From the cell containing the given text, extract its center point as [X, Y] coordinate. 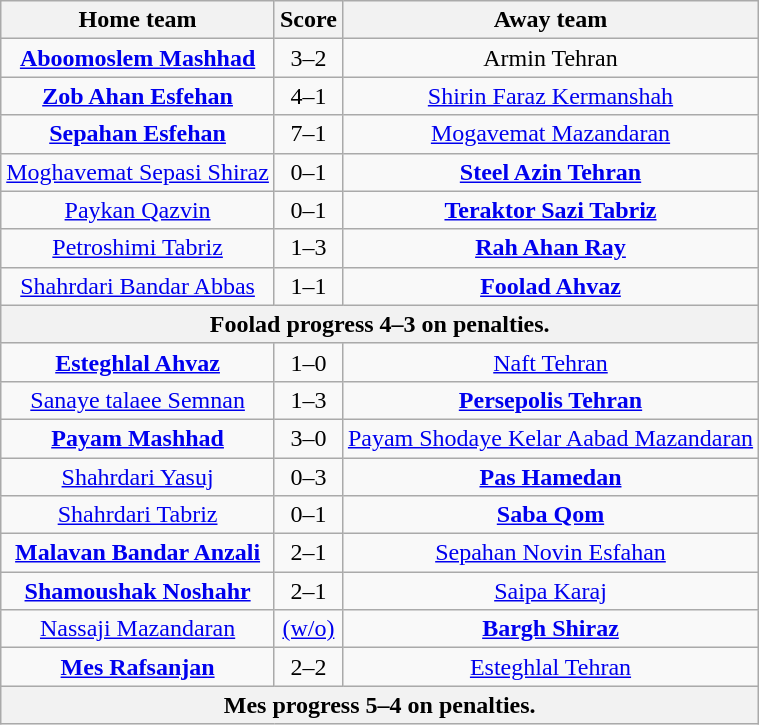
Paykan Qazvin [138, 210]
Zob Ahan Esfehan [138, 96]
Sepahan Esfehan [138, 134]
Mogavemat Mazandaran [550, 134]
Saipa Karaj [550, 591]
7–1 [308, 134]
Moghavemat Sepasi Shiraz [138, 172]
Bargh Shiraz [550, 629]
Mes progress 5–4 on penalties. [380, 705]
Teraktor Sazi Tabriz [550, 210]
3–0 [308, 438]
Score [308, 20]
1–1 [308, 286]
Esteghlal Ahvaz [138, 362]
Nassaji Mazandaran [138, 629]
0–3 [308, 477]
Shahrdari Bandar Abbas [138, 286]
Payam Mashhad [138, 438]
4–1 [308, 96]
Foolad Ahvaz [550, 286]
Shahrdari Yasuj [138, 477]
(w/o) [308, 629]
Malavan Bandar Anzali [138, 553]
Esteghlal Tehran [550, 667]
Away team [550, 20]
Naft Tehran [550, 362]
3–2 [308, 58]
Shamoushak Noshahr [138, 591]
Petroshimi Tabriz [138, 248]
Persepolis Tehran [550, 400]
Steel Azin Tehran [550, 172]
Sepahan Novin Esfahan [550, 553]
Payam Shodaye Kelar Aabad Mazandaran [550, 438]
Home team [138, 20]
1–0 [308, 362]
2–2 [308, 667]
Rah Ahan Ray [550, 248]
Armin Tehran [550, 58]
Pas Hamedan [550, 477]
Saba Qom [550, 515]
Foolad progress 4–3 on penalties. [380, 324]
Sanaye talaee Semnan [138, 400]
Mes Rafsanjan [138, 667]
Shahrdari Tabriz [138, 515]
Shirin Faraz Kermanshah [550, 96]
Aboomoslem Mashhad [138, 58]
